Output the (X, Y) coordinate of the center of the cell containing the given text.  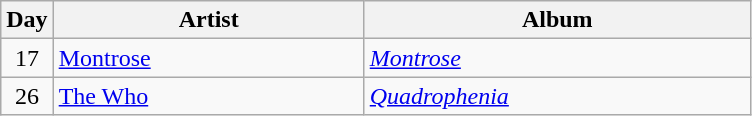
26 (27, 96)
Quadrophenia (557, 96)
17 (27, 58)
Day (27, 20)
Artist (208, 20)
Album (557, 20)
The Who (208, 96)
